Capture the cell that displays the provided text and extract its [X, Y] central coordinate. 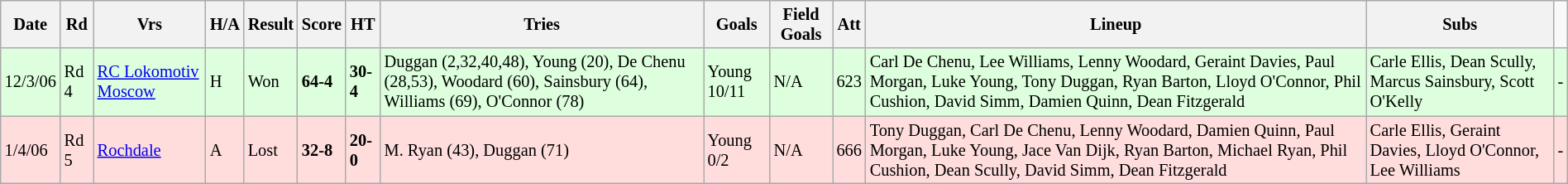
Young 0/2 [737, 150]
H/A [225, 24]
64-4 [322, 82]
32-8 [322, 150]
Subs [1460, 24]
Lineup [1116, 24]
Result [271, 24]
30-4 [363, 82]
666 [849, 150]
Won [271, 82]
Duggan (2,32,40,48), Young (20), De Chenu (28,53), Woodard (60), Sainsbury (64), Williams (69), O'Connor (78) [543, 82]
Carle Ellis, Geraint Davies, Lloyd O'Connor, Lee Williams [1460, 150]
Lost [271, 150]
Rd [77, 24]
Rd 4 [77, 82]
Date [31, 24]
A [225, 150]
Att [849, 24]
623 [849, 82]
Rochdale [150, 150]
Vrs [150, 24]
Young 10/11 [737, 82]
20-0 [363, 150]
M. Ryan (43), Duggan (71) [543, 150]
Rd 5 [77, 150]
Tries [543, 24]
Score [322, 24]
12/3/06 [31, 82]
H [225, 82]
Field Goals [801, 24]
Carle Ellis, Dean Scully, Marcus Sainsbury, Scott O'Kelly [1460, 82]
Goals [737, 24]
HT [363, 24]
RC Lokomotiv Moscow [150, 82]
1/4/06 [31, 150]
